Locate the cell with the specified text and output its [x, y] center coordinate. 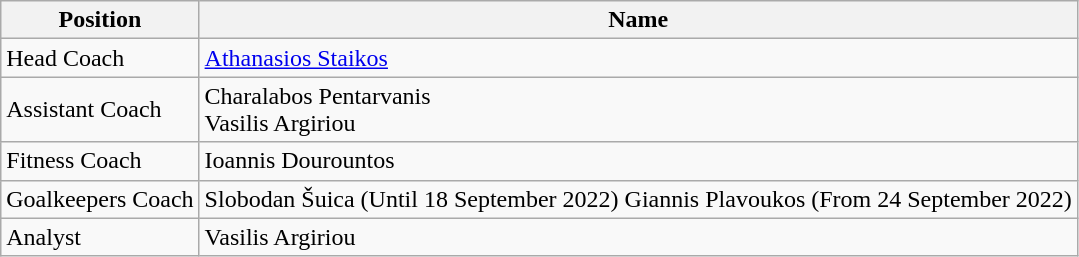
Assistant Coach [100, 110]
Slobodan Šuica (Until 18 September 2022) Giannis Plavoukos (From 24 September 2022) [638, 199]
Analyst [100, 237]
Athanasios Staikos [638, 58]
Vasilis Argiriou [638, 237]
Charalabos PentarvanisVasilis Argiriou [638, 110]
Goalkeepers Coach [100, 199]
Position [100, 20]
Name [638, 20]
Ioannis Dourountos [638, 161]
Head Coach [100, 58]
Fitness Coach [100, 161]
